Scan for the cell matching the given text and deliver its (X, Y) coordinate at center. 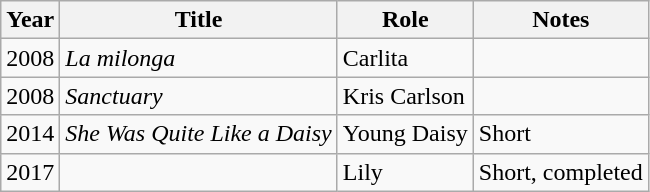
She Was Quite Like a Daisy (198, 134)
Role (405, 20)
Carlita (405, 58)
2017 (30, 172)
La milonga (198, 58)
Kris Carlson (405, 96)
Young Daisy (405, 134)
2014 (30, 134)
Short, completed (560, 172)
Year (30, 20)
Notes (560, 20)
Sanctuary (198, 96)
Title (198, 20)
Short (560, 134)
Lily (405, 172)
